Capture the cell that displays the provided text and extract its (x, y) central coordinate. 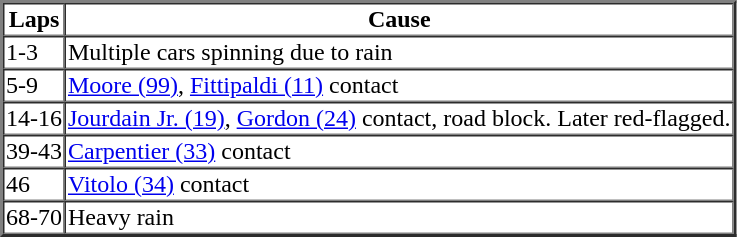
Jourdain Jr. (19), Gordon (24) contact, road block. Later red-flagged. (399, 118)
39-43 (34, 152)
Moore (99), Fittipaldi (11) contact (399, 86)
Multiple cars spinning due to rain (399, 52)
1-3 (34, 52)
Laps (34, 20)
Carpentier (33) contact (399, 152)
Heavy rain (399, 218)
Vitolo (34) contact (399, 184)
46 (34, 184)
14-16 (34, 118)
Cause (399, 20)
68-70 (34, 218)
5-9 (34, 86)
